Determine the [X, Y] coordinate at the center of the cell enclosing the given text.  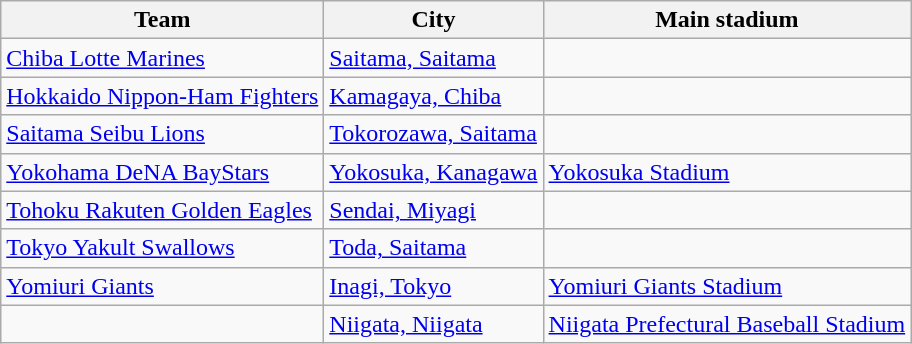
Yokosuka Stadium [727, 172]
Saitama Seibu Lions [162, 134]
Tokorozawa, Saitama [434, 134]
Saitama, Saitama [434, 58]
Sendai, Miyagi [434, 210]
City [434, 20]
Yokosuka, Kanagawa [434, 172]
Chiba Lotte Marines [162, 58]
Tohoku Rakuten Golden Eagles [162, 210]
Tokyo Yakult Swallows [162, 248]
Main stadium [727, 20]
Hokkaido Nippon-Ham Fighters [162, 96]
Toda, Saitama [434, 248]
Yomiuri Giants Stadium [727, 286]
Team [162, 20]
Yokohama DeNA BayStars [162, 172]
Niigata Prefectural Baseball Stadium [727, 324]
Inagi, Tokyo [434, 286]
Kamagaya, Chiba [434, 96]
Yomiuri Giants [162, 286]
Niigata, Niigata [434, 324]
